Pinpoint the cell where the given text exists, returning its (X, Y) midpoint coordinate. 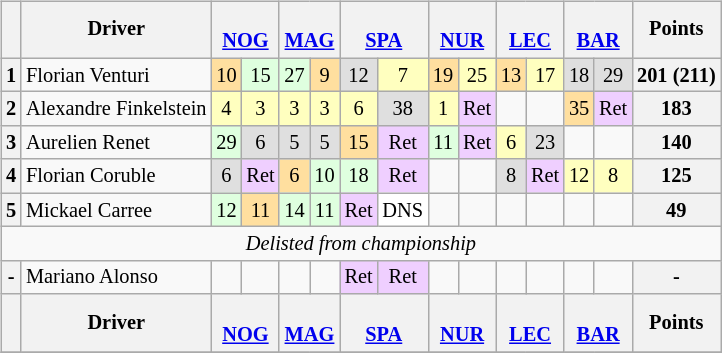
125 (676, 176)
9 (325, 75)
Mickael Carree (116, 210)
7 (403, 75)
Mariano Alonso (116, 277)
Alexandre Finkelstein (116, 109)
35 (579, 109)
2 (11, 109)
201 (211) (676, 75)
183 (676, 109)
38 (403, 109)
Delisted from championship (360, 244)
140 (676, 143)
49 (676, 210)
19 (443, 75)
17 (545, 75)
DNS (403, 210)
25 (477, 75)
Florian Venturi (116, 75)
Aurelien Renet (116, 143)
13 (511, 75)
Florian Coruble (116, 176)
14 (294, 210)
27 (294, 75)
23 (545, 143)
